Pinpoint the cell where the given text exists, returning its [X, Y] midpoint coordinate. 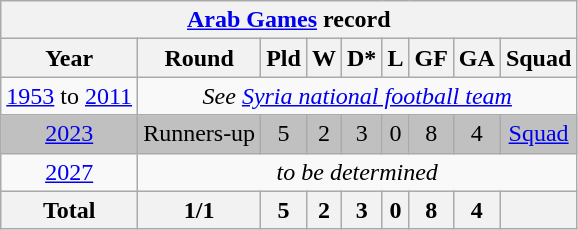
2027 [70, 172]
GA [476, 58]
L [396, 58]
D* [361, 58]
Arab Games record [289, 20]
1953 to 2011 [70, 96]
Total [70, 210]
Runners-up [200, 134]
to be determined [358, 172]
2023 [70, 134]
Round [200, 58]
GF [431, 58]
1/1 [200, 210]
Year [70, 58]
W [324, 58]
See Syria national football team [358, 96]
Pld [284, 58]
